For the text-containing cell, return its midpoint in [x, y] coordinate format. 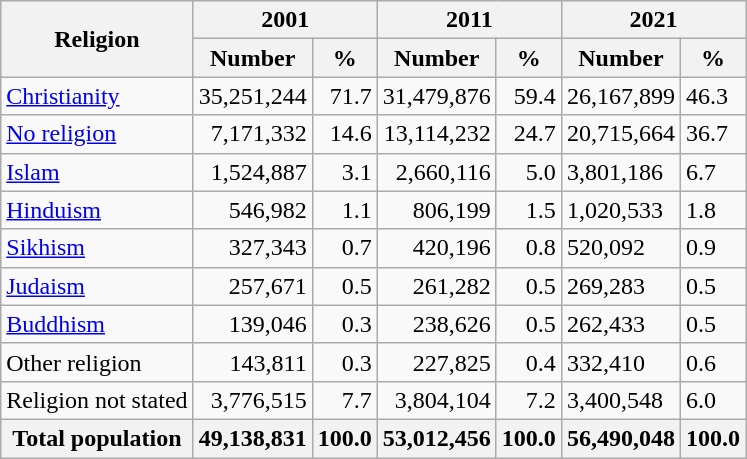
3.1 [344, 172]
257,671 [252, 286]
0.4 [528, 362]
14.6 [344, 134]
332,410 [620, 362]
1.5 [528, 210]
269,283 [620, 286]
35,251,244 [252, 96]
Other religion [97, 362]
0.8 [528, 248]
1,524,887 [252, 172]
Islam [97, 172]
262,433 [620, 324]
No religion [97, 134]
2,660,116 [436, 172]
806,199 [436, 210]
2011 [469, 20]
Buddhism [97, 324]
53,012,456 [436, 438]
3,804,104 [436, 400]
Total population [97, 438]
238,626 [436, 324]
420,196 [436, 248]
139,046 [252, 324]
327,343 [252, 248]
2021 [653, 20]
0.9 [712, 248]
13,114,232 [436, 134]
Hinduism [97, 210]
Religion [97, 39]
5.0 [528, 172]
0.7 [344, 248]
36.7 [712, 134]
3,776,515 [252, 400]
0.6 [712, 362]
1.1 [344, 210]
6.7 [712, 172]
26,167,899 [620, 96]
2001 [285, 20]
546,982 [252, 210]
Sikhism [97, 248]
7.7 [344, 400]
Religion not stated [97, 400]
6.0 [712, 400]
520,092 [620, 248]
Christianity [97, 96]
7,171,332 [252, 134]
31,479,876 [436, 96]
261,282 [436, 286]
3,400,548 [620, 400]
227,825 [436, 362]
1.8 [712, 210]
56,490,048 [620, 438]
71.7 [344, 96]
7.2 [528, 400]
59.4 [528, 96]
24.7 [528, 134]
1,020,533 [620, 210]
Judaism [97, 286]
46.3 [712, 96]
3,801,186 [620, 172]
143,811 [252, 362]
20,715,664 [620, 134]
49,138,831 [252, 438]
